For the text-containing cell, return its midpoint in [X, Y] coordinate format. 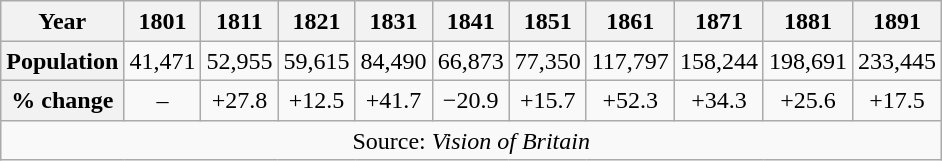
Population [62, 61]
1871 [718, 21]
1881 [808, 21]
84,490 [394, 61]
+15.7 [548, 100]
1821 [316, 21]
233,445 [898, 61]
+34.3 [718, 100]
1831 [394, 21]
Year [62, 21]
+52.3 [630, 100]
1861 [630, 21]
1851 [548, 21]
+25.6 [808, 100]
+12.5 [316, 100]
+41.7 [394, 100]
+27.8 [240, 100]
41,471 [162, 61]
+17.5 [898, 100]
52,955 [240, 61]
1891 [898, 21]
198,691 [808, 61]
Source: Vision of Britain [472, 140]
59,615 [316, 61]
1841 [470, 21]
– [162, 100]
% change [62, 100]
117,797 [630, 61]
66,873 [470, 61]
−20.9 [470, 100]
1801 [162, 21]
77,350 [548, 61]
158,244 [718, 61]
1811 [240, 21]
